Locate the cell with the specified text and output its [x, y] center coordinate. 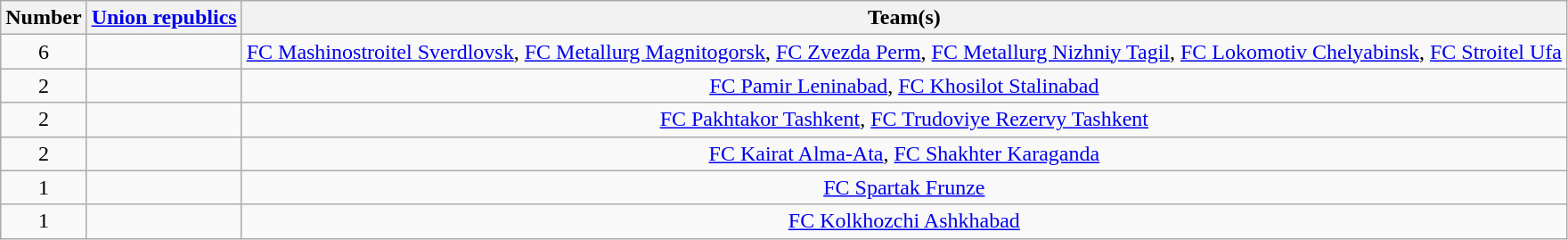
FC Kairat Alma-Ata, FC Shakhter Karaganda [903, 153]
Number [44, 18]
FC Mashinostroitel Sverdlovsk, FC Metallurg Magnitogorsk, FC Zvezda Perm, FC Metallurg Nizhniy Tagil, FC Lokomotiv Chelyabinsk, FC Stroitel Ufa [903, 52]
FC Pamir Leninabad, FC Khosilot Stalinabad [903, 86]
6 [44, 52]
Team(s) [903, 18]
Union republics [164, 18]
FC Pakhtakor Tashkent, FC Trudoviye Rezervy Tashkent [903, 120]
FC Spartak Frunze [903, 187]
FC Kolkhozchi Ashkhabad [903, 221]
